Determine the (x, y) coordinate at the center of the cell enclosing the given text.  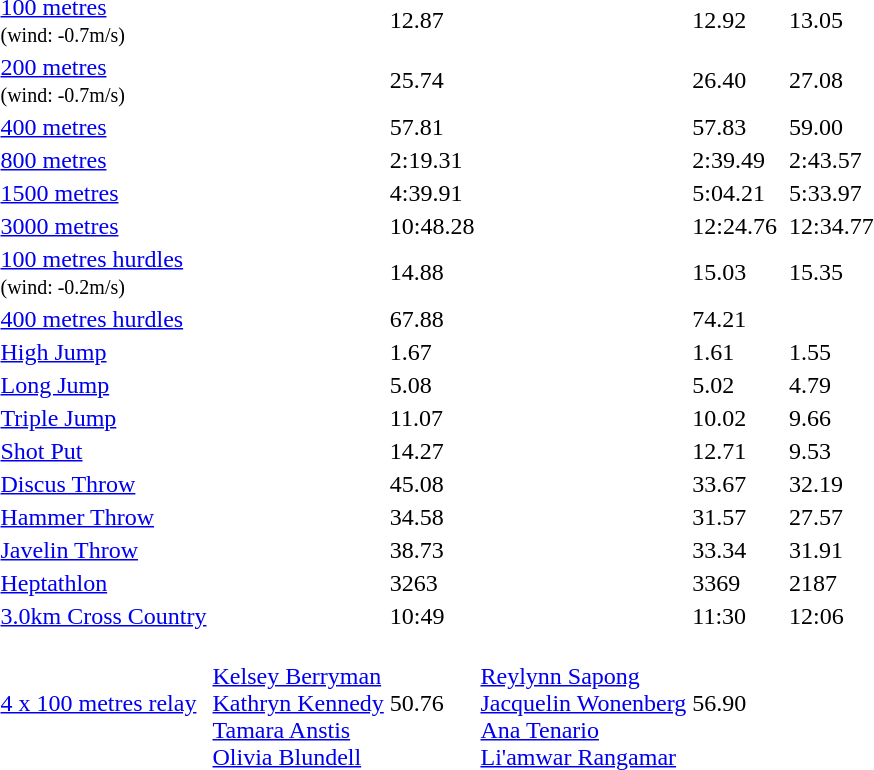
1.61 (735, 352)
2:39.49 (735, 160)
34.58 (432, 517)
38.73 (432, 550)
45.08 (432, 484)
33.67 (735, 484)
5.02 (735, 385)
3263 (432, 583)
2:19.31 (432, 160)
14.88 (432, 272)
57.83 (735, 127)
67.88 (432, 319)
26.40 (735, 80)
10:49 (432, 616)
3369 (735, 583)
1.67 (432, 352)
11:30 (735, 616)
33.34 (735, 550)
10:48.28 (432, 226)
12.71 (735, 451)
11.07 (432, 418)
4:39.91 (432, 193)
31.57 (735, 517)
14.27 (432, 451)
5.08 (432, 385)
74.21 (735, 319)
10.02 (735, 418)
25.74 (432, 80)
57.81 (432, 127)
15.03 (735, 272)
5:04.21 (735, 193)
12:24.76 (735, 226)
